Extract the (X, Y) coordinate from the center of the cell holding the provided text.  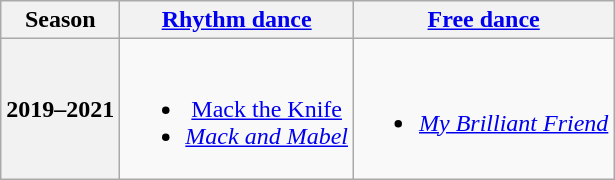
Mack the KnifeMack and Mabel (237, 109)
My Brilliant Friend (483, 109)
2019–2021 (60, 109)
Season (60, 20)
Free dance (483, 20)
Rhythm dance (237, 20)
